Return the (X, Y) coordinate for the center point of the cell that contains the specified text.  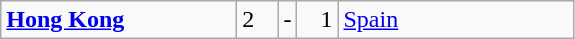
- (288, 20)
Spain (456, 20)
Hong Kong (119, 20)
1 (318, 20)
2 (258, 20)
